For the text-containing cell, return its midpoint in [x, y] coordinate format. 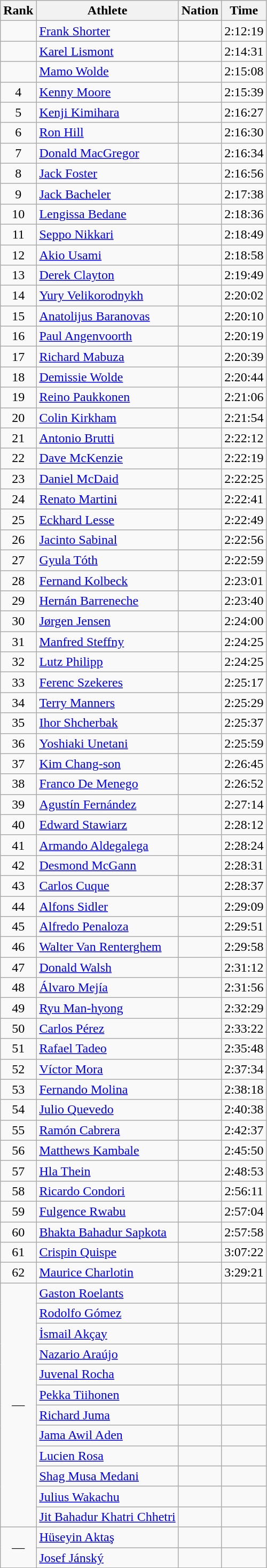
30 [18, 621]
2:25:17 [244, 682]
Antonio Brutti [107, 438]
Richard Juma [107, 1415]
Agustín Fernández [107, 804]
16 [18, 336]
32 [18, 662]
2:20:39 [244, 357]
Desmond McGann [107, 865]
Víctor Mora [107, 1069]
14 [18, 296]
2:22:49 [244, 519]
2:48:53 [244, 1171]
33 [18, 682]
Jack Foster [107, 173]
9 [18, 194]
Crispin Quispe [107, 1252]
Seppo Nikkari [107, 234]
Lengissa Bedane [107, 214]
Anatolijus Baranovas [107, 316]
Carlos Cuque [107, 886]
Donald MacGregor [107, 153]
Kenny Moore [107, 92]
Athlete [107, 11]
2:21:06 [244, 397]
2:33:22 [244, 1028]
2:31:56 [244, 988]
Manfred Steffny [107, 642]
Rank [18, 11]
Maurice Charlotin [107, 1273]
2:45:50 [244, 1150]
Hüseyin Aktaş [107, 1537]
2:16:27 [244, 112]
2:25:29 [244, 703]
3:07:22 [244, 1252]
19 [18, 397]
12 [18, 255]
2:23:01 [244, 580]
56 [18, 1150]
2:22:25 [244, 479]
2:25:37 [244, 723]
3:29:21 [244, 1273]
8 [18, 173]
2:18:58 [244, 255]
51 [18, 1049]
2:21:54 [244, 418]
38 [18, 784]
57 [18, 1171]
Lucien Rosa [107, 1456]
Gyula Tóth [107, 560]
2:25:59 [244, 743]
Alfons Sidler [107, 906]
2:22:12 [244, 438]
Jørgen Jensen [107, 621]
Juvenal Rocha [107, 1374]
2:18:49 [244, 234]
28 [18, 580]
2:28:24 [244, 845]
26 [18, 540]
2:20:02 [244, 296]
7 [18, 153]
31 [18, 642]
Daniel McDaid [107, 479]
2:20:19 [244, 336]
Jacinto Sabinal [107, 540]
İsmail Akçay [107, 1334]
Kim Chang-son [107, 764]
Nation [200, 11]
Hla Thein [107, 1171]
Jit Bahadur Khatri Chhetri [107, 1517]
Reino Paukkonen [107, 397]
49 [18, 1008]
Dave McKenzie [107, 458]
Lutz Philipp [107, 662]
48 [18, 988]
45 [18, 927]
2:28:31 [244, 865]
2:35:48 [244, 1049]
18 [18, 377]
Richard Mabuza [107, 357]
Frank Shorter [107, 31]
29 [18, 601]
Ryu Man-hyong [107, 1008]
Fernando Molina [107, 1089]
10 [18, 214]
2:23:40 [244, 601]
2:26:52 [244, 784]
50 [18, 1028]
2:28:37 [244, 886]
11 [18, 234]
15 [18, 316]
Mamo Wolde [107, 72]
Jama Awil Aden [107, 1435]
2:22:19 [244, 458]
Rafael Tadeo [107, 1049]
Ron Hill [107, 133]
2:29:09 [244, 906]
Pekka Tiihonen [107, 1395]
2:29:58 [244, 947]
2:15:08 [244, 72]
Alfredo Penaloza [107, 927]
44 [18, 906]
6 [18, 133]
Jack Bacheler [107, 194]
2:20:10 [244, 316]
Nazario Araújo [107, 1354]
Walter Van Renterghem [107, 947]
Fernand Kolbeck [107, 580]
Renato Martini [107, 499]
39 [18, 804]
4 [18, 92]
34 [18, 703]
2:14:31 [244, 51]
Josef Jánský [107, 1558]
22 [18, 458]
Demissie Wolde [107, 377]
35 [18, 723]
Ricardo Condori [107, 1191]
Ramón Cabrera [107, 1130]
47 [18, 967]
2:40:38 [244, 1110]
27 [18, 560]
Bhakta Bahadur Sapkota [107, 1232]
2:15:39 [244, 92]
62 [18, 1273]
2:16:30 [244, 133]
61 [18, 1252]
Julius Wakachu [107, 1496]
2:20:44 [244, 377]
Derek Clayton [107, 275]
2:28:12 [244, 825]
55 [18, 1130]
23 [18, 479]
Karel Lismont [107, 51]
2:26:45 [244, 764]
37 [18, 764]
2:38:18 [244, 1089]
59 [18, 1211]
Álvaro Mejía [107, 988]
2:18:36 [244, 214]
Colin Kirkham [107, 418]
2:57:58 [244, 1232]
Kenji Kimihara [107, 112]
2:24:00 [244, 621]
2:16:56 [244, 173]
Donald Walsh [107, 967]
41 [18, 845]
24 [18, 499]
Julio Quevedo [107, 1110]
13 [18, 275]
5 [18, 112]
Akio Usami [107, 255]
2:27:14 [244, 804]
Gaston Roelants [107, 1293]
20 [18, 418]
Carlos Pérez [107, 1028]
46 [18, 947]
Rodolfo Gómez [107, 1313]
2:22:56 [244, 540]
2:42:37 [244, 1130]
Time [244, 11]
2:16:34 [244, 153]
Hernán Barreneche [107, 601]
2:12:19 [244, 31]
21 [18, 438]
2:56:11 [244, 1191]
2:31:12 [244, 967]
17 [18, 357]
2:22:41 [244, 499]
2:57:04 [244, 1211]
2:22:59 [244, 560]
Yoshiaki Unetani [107, 743]
Eckhard Lesse [107, 519]
52 [18, 1069]
Terry Manners [107, 703]
Shag Musa Medani [107, 1476]
Ferenc Szekeres [107, 682]
Matthews Kambale [107, 1150]
2:29:51 [244, 927]
2:32:29 [244, 1008]
Ihor Shcherbak [107, 723]
60 [18, 1232]
Franco De Menego [107, 784]
42 [18, 865]
53 [18, 1089]
43 [18, 886]
25 [18, 519]
58 [18, 1191]
2:17:38 [244, 194]
2:19:49 [244, 275]
36 [18, 743]
40 [18, 825]
Yury Velikorodnykh [107, 296]
Edward Stawiarz [107, 825]
Armando Aldegalega [107, 845]
Fulgence Rwabu [107, 1211]
54 [18, 1110]
2:37:34 [244, 1069]
Paul Angenvoorth [107, 336]
